Output the [x, y] coordinate of the center of the cell containing the given text.  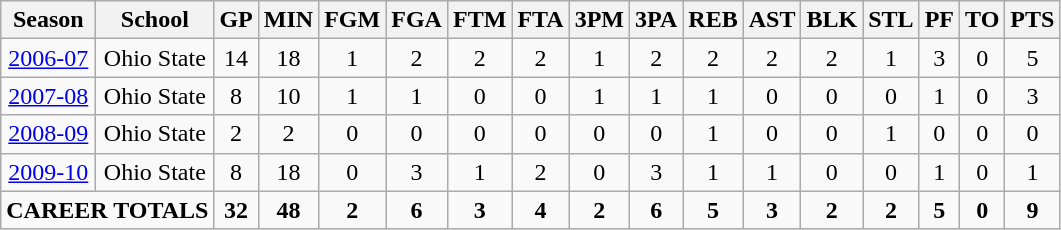
32 [236, 210]
FGM [352, 20]
2009-10 [48, 172]
MIN [288, 20]
CAREER TOTALS [108, 210]
2007-08 [48, 96]
FTA [540, 20]
3PA [656, 20]
2008-09 [48, 134]
AST [772, 20]
3PM [599, 20]
4 [540, 210]
FGA [417, 20]
STL [891, 20]
FTM [479, 20]
Season [48, 20]
School [155, 20]
14 [236, 58]
48 [288, 210]
GP [236, 20]
BLK [832, 20]
2006-07 [48, 58]
9 [1032, 210]
TO [982, 20]
PTS [1032, 20]
10 [288, 96]
PF [939, 20]
REB [713, 20]
